From the cell containing the given text, extract its center point as (X, Y) coordinate. 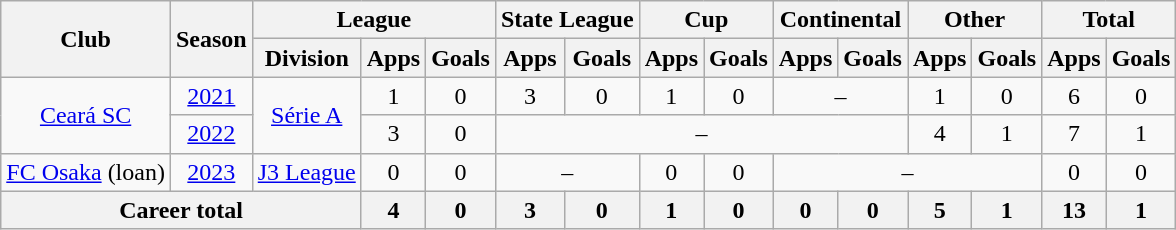
Série A (306, 115)
State League (567, 20)
Total (1109, 20)
J3 League (306, 172)
5 (940, 210)
Cup (706, 20)
Division (306, 58)
2021 (211, 96)
League (374, 20)
13 (1074, 210)
Season (211, 39)
FC Osaka (loan) (86, 172)
Career total (181, 210)
Club (86, 39)
7 (1074, 134)
Other (975, 20)
2022 (211, 134)
2023 (211, 172)
Continental (840, 20)
Ceará SC (86, 115)
6 (1074, 96)
